Find where the given text appears and provide that cell's center as [X, Y] coordinate. 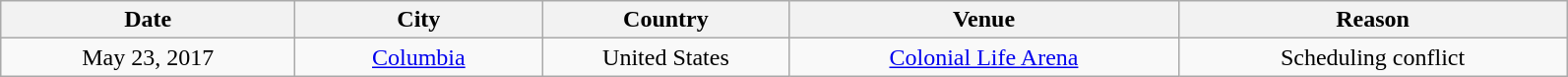
Columbia [419, 57]
United States [665, 57]
May 23, 2017 [148, 57]
Scheduling conflict [1372, 57]
Colonial Life Arena [984, 57]
Date [148, 20]
City [419, 20]
Venue [984, 20]
Reason [1372, 20]
Country [665, 20]
